Search for the cell housing the specified text and yield its [X, Y] center coordinate. 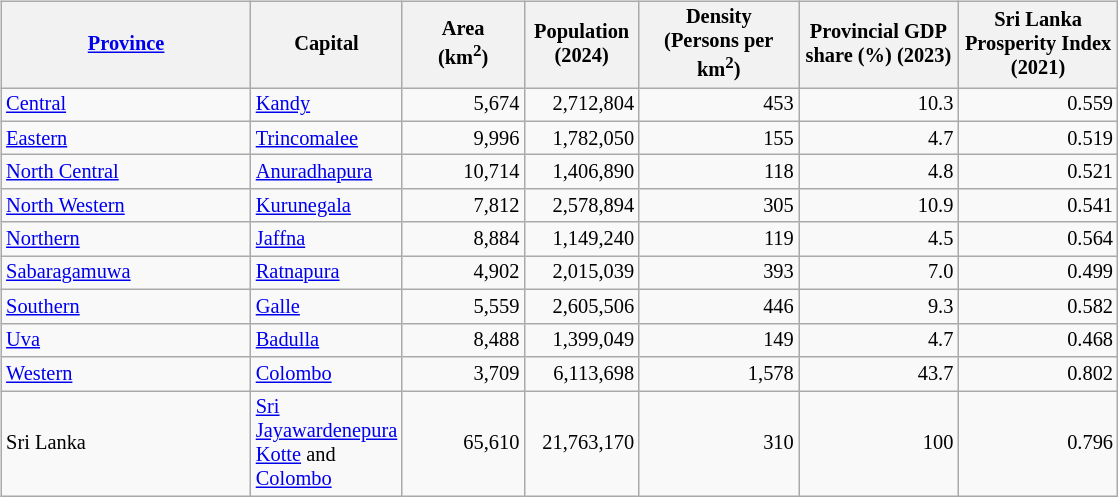
Jaffna [326, 239]
9,996 [463, 138]
Area(km2) [463, 44]
0.468 [1038, 340]
5,559 [463, 307]
Sri Lanka Prosperity Index (2021) [1038, 44]
0.519 [1038, 138]
8,488 [463, 340]
Northern [126, 239]
Provincial GDP share (%) (2023) [879, 44]
4.5 [879, 239]
7,812 [463, 206]
149 [719, 340]
1,782,050 [582, 138]
Province [126, 44]
43.7 [879, 374]
Kurunegala [326, 206]
118 [719, 172]
Colombo [326, 374]
393 [719, 273]
119 [719, 239]
155 [719, 138]
5,674 [463, 105]
Capital [326, 44]
North Western [126, 206]
10.9 [879, 206]
Sri Lanka [126, 443]
Uva [126, 340]
1,578 [719, 374]
65,610 [463, 443]
446 [719, 307]
0.559 [1038, 105]
Eastern [126, 138]
Sri Jayawardenepura Kotte and Colombo [326, 443]
1,406,890 [582, 172]
7.0 [879, 273]
2,712,804 [582, 105]
0.521 [1038, 172]
305 [719, 206]
453 [719, 105]
Ratnapura [326, 273]
Southern [126, 307]
Population (2024) [582, 44]
0.564 [1038, 239]
4.8 [879, 172]
Trincomalee [326, 138]
Kandy [326, 105]
4,902 [463, 273]
0.796 [1038, 443]
Badulla [326, 340]
1,149,240 [582, 239]
10,714 [463, 172]
21,763,170 [582, 443]
0.499 [1038, 273]
0.582 [1038, 307]
2,015,039 [582, 273]
Galle [326, 307]
Central [126, 105]
Western [126, 374]
6,113,698 [582, 374]
North Central [126, 172]
100 [879, 443]
0.802 [1038, 374]
8,884 [463, 239]
Density(Persons per km2) [719, 44]
1,399,049 [582, 340]
Anuradhapura [326, 172]
2,605,506 [582, 307]
Sabaragamuwa [126, 273]
0.541 [1038, 206]
2,578,894 [582, 206]
3,709 [463, 374]
310 [719, 443]
10.3 [879, 105]
9.3 [879, 307]
